Locate the cell with the specified text and output its [x, y] center coordinate. 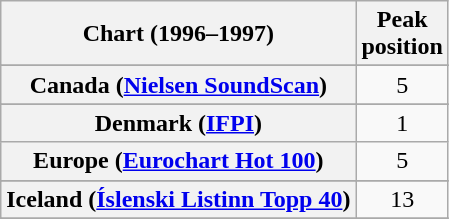
Peakposition [402, 34]
1 [402, 123]
Chart (1996–1997) [178, 34]
13 [402, 199]
Europe (Eurochart Hot 100) [178, 161]
Iceland (Íslenski Listinn Topp 40) [178, 199]
Canada (Nielsen SoundScan) [178, 85]
Denmark (IFPI) [178, 123]
